Determine the (X, Y) coordinate at the center of the cell enclosing the given text.  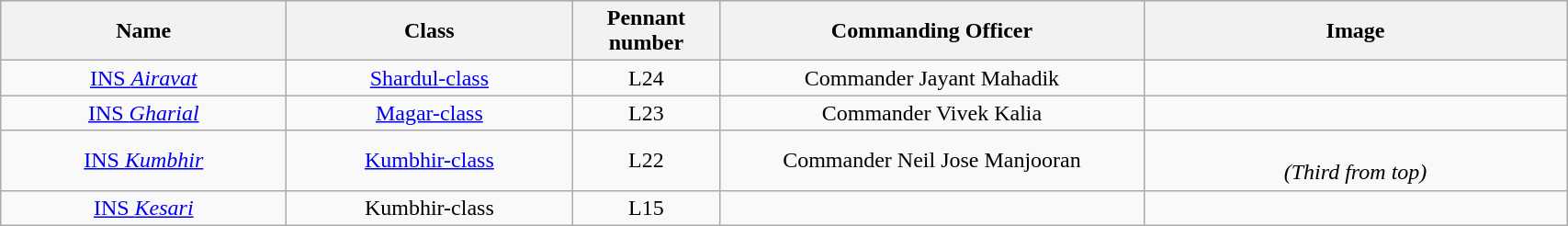
(Third from top) (1356, 160)
Commander Jayant Mahadik (931, 78)
Shardul-class (430, 78)
L23 (647, 113)
Pennant number (647, 31)
INS Kesari (143, 208)
Class (430, 31)
INS Kumbhir (143, 160)
Commander Vivek Kalia (931, 113)
INS Airavat (143, 78)
L22 (647, 160)
Magar-class (430, 113)
L24 (647, 78)
L15 (647, 208)
Image (1356, 31)
Commander Neil Jose Manjooran (931, 160)
Commanding Officer (931, 31)
INS Gharial (143, 113)
Name (143, 31)
